Scan for the cell matching the given text and deliver its [X, Y] coordinate at center. 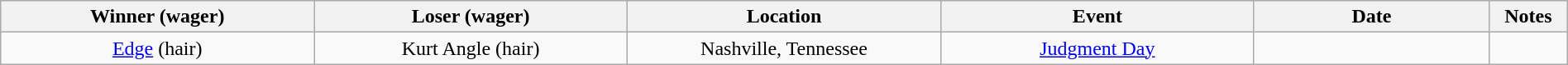
Judgment Day [1097, 48]
Winner (wager) [157, 17]
Event [1097, 17]
Edge (hair) [157, 48]
Nashville, Tennessee [784, 48]
Kurt Angle (hair) [471, 48]
Loser (wager) [471, 17]
Date [1371, 17]
Notes [1528, 17]
Location [784, 17]
